From the cell containing the given text, extract its center point as [x, y] coordinate. 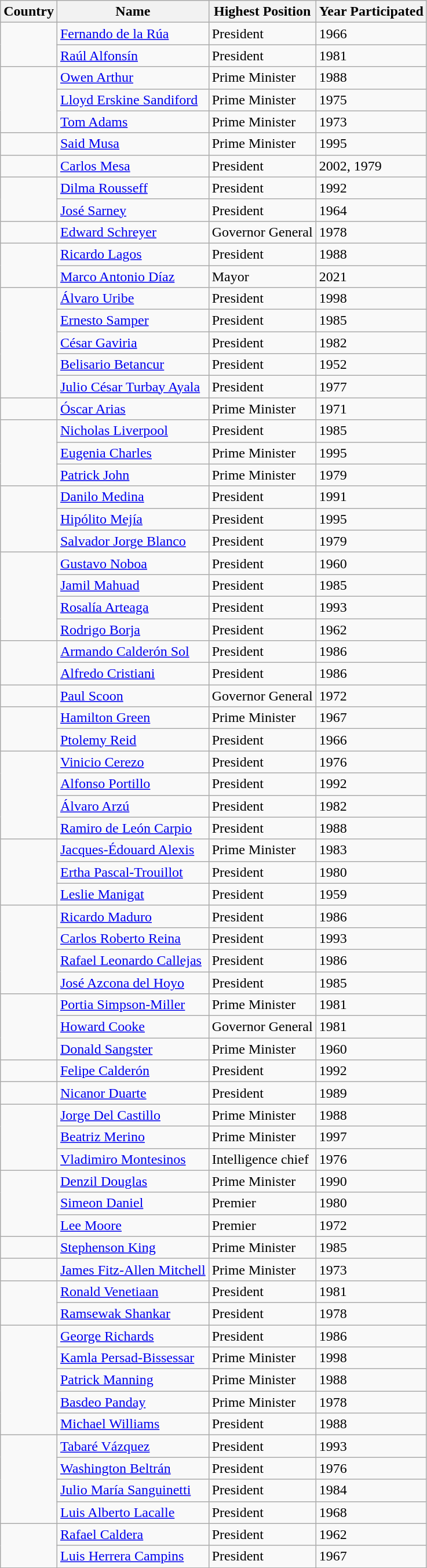
George Richards [133, 1335]
Óscar Arias [133, 409]
Tabaré Vázquez [133, 1446]
Washington Beltrán [133, 1468]
Carlos Mesa [133, 166]
Ricardo Maduro [133, 916]
Nicholas Liverpool [133, 431]
Stephenson King [133, 1247]
Lloyd Erskine Sandiford [133, 100]
Dilma Rousseff [133, 188]
Beatriz Merino [133, 1137]
Intelligence chief [262, 1159]
1968 [371, 1512]
Simeon Daniel [133, 1203]
Vinicio Cerezo [133, 762]
Rafael Caldera [133, 1534]
Rodrigo Borja [133, 629]
Marco Antonio Díaz [133, 277]
1975 [371, 100]
Tom Adams [133, 122]
1971 [371, 409]
Portia Simpson-Miller [133, 1005]
1977 [371, 387]
Luis Herrera Campins [133, 1556]
Luis Alberto Lacalle [133, 1512]
Country [29, 12]
Ricardo Lagos [133, 254]
Name [133, 12]
Denzil Douglas [133, 1181]
2002, 1979 [371, 166]
José Sarney [133, 210]
Julio María Sanguinetti [133, 1490]
1997 [371, 1137]
Ronald Venetiaan [133, 1291]
Donald Sangster [133, 1049]
Salvador Jorge Blanco [133, 541]
1959 [371, 894]
César Gaviria [133, 343]
Felipe Calderón [133, 1071]
Jorge Del Castillo [133, 1115]
Patrick Manning [133, 1380]
Said Musa [133, 144]
Kamla Persad-Bissessar [133, 1358]
1991 [371, 497]
José Azcona del Hoyo [133, 983]
Gustavo Noboa [133, 563]
Basdeo Panday [133, 1402]
Álvaro Uribe [133, 299]
Julio César Turbay Ayala [133, 387]
Year Participated [371, 12]
Ramiro de León Carpio [133, 828]
Michael Williams [133, 1424]
Ramsewak Shankar [133, 1313]
Fernando de la Rúa [133, 34]
1984 [371, 1490]
2021 [371, 277]
Alfonso Portillo [133, 784]
Ernesto Samper [133, 321]
Lee Moore [133, 1225]
Hipólito Mejía [133, 519]
Álvaro Arzú [133, 806]
1983 [371, 850]
Howard Cooke [133, 1027]
Jacques-Édouard Alexis [133, 850]
Highest Position [262, 12]
Jamil Mahuad [133, 585]
Eugenia Charles [133, 453]
Nicanor Duarte [133, 1093]
Carlos Roberto Reina [133, 938]
Raúl Alfonsín [133, 56]
Rafael Leonardo Callejas [133, 960]
Armando Calderón Sol [133, 652]
Alfredo Cristiani [133, 674]
1989 [371, 1093]
Paul Scoon [133, 696]
1990 [371, 1181]
James Fitz-Allen Mitchell [133, 1269]
1964 [371, 210]
Hamilton Green [133, 718]
Mayor [262, 277]
Leslie Manigat [133, 894]
Ertha Pascal-Trouillot [133, 872]
1952 [371, 365]
Edward Schreyer [133, 232]
Vladimiro Montesinos [133, 1159]
Belisario Betancur [133, 365]
Rosalía Arteaga [133, 607]
Patrick John [133, 475]
Danilo Medina [133, 497]
Owen Arthur [133, 78]
Ptolemy Reid [133, 740]
